Determine the [x, y] coordinate at the center of the cell enclosing the given text.  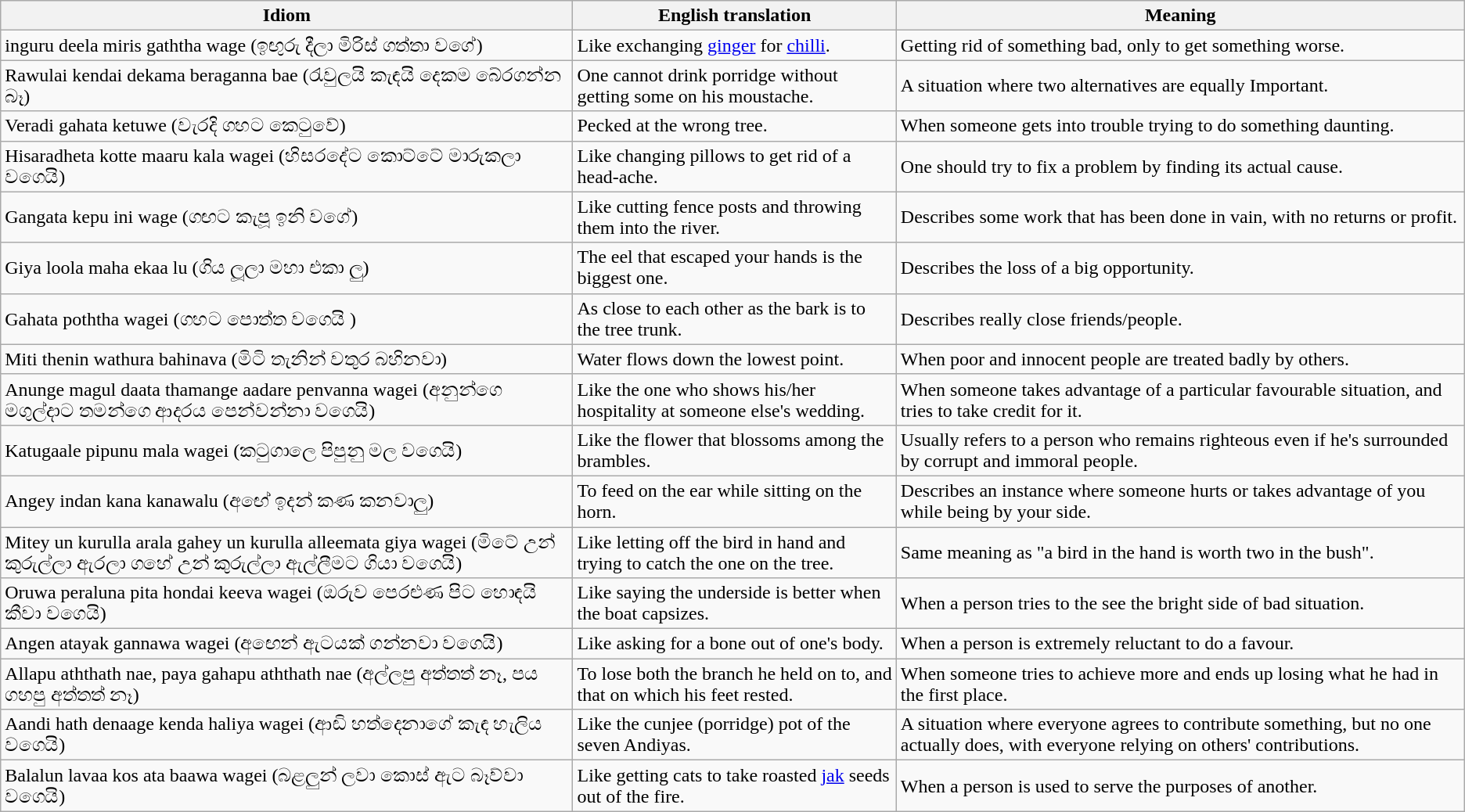
Usually refers to a person who remains righteous even if he's surrounded by corrupt and immoral people. [1180, 451]
Allapu aththath nae, paya gahapu aththath nae (අල්ලපු අත්තත් නෑ, පය ගහපු අත්තත් නෑ) [286, 684]
Meaning [1180, 16]
Angey indan kana kanawalu (අඟේ ඉදන් කණ කනවාලු) [286, 501]
Mitey un kurulla arala gahey un kurulla alleemata giya wagei (මිටේ උන් කුරුල්ලා ඇරලා ගහේ උන් කුරුල්ලා ඇල්ලීමට ගියා වගෙයි) [286, 552]
English translation [734, 16]
Like the cunjee (porridge) pot of the seven Andiyas. [734, 735]
Like getting cats to take roasted jak seeds out of the fire. [734, 785]
A situation where two alternatives are equally Important. [1180, 86]
Describes the loss of a big opportunity. [1180, 268]
Rawulai kendai dekama beraganna bae (රැවුලයි කැඳයි දෙකම බේරගන්න බෑ) [286, 86]
Giya loola maha ekaa lu (ගිය ලූලා මහා එකා ලු) [286, 268]
Water flows down the lowest point. [734, 359]
Veradi gahata ketuwe (වැරදි ගහට කෙටුවේ) [286, 126]
The eel that escaped your hands is the biggest one. [734, 268]
As close to each other as the bark is to the tree trunk. [734, 319]
Idiom [286, 16]
Like letting off the bird in hand and trying to catch the one on the tree. [734, 552]
To feed on the ear while sitting on the horn. [734, 501]
Angen atayak gannawa wagei (අඟෙන් ඇටයක් ගන්නවා වගෙයි) [286, 644]
Gahata poththa wagei (ගහට පොත්ත වගෙයි ) [286, 319]
Balalun lavaa kos ata baawa wagei (බළලුන් ලවා කොස් ඇට බෑව්වා වගෙයි) [286, 785]
inguru deela miris gaththa wage (ඉඟුරු දීලා මිරිස් ගත්තා වගේ) [286, 45]
Katugaale pipunu mala wagei (කටුගාලෙ පිපුනු මල වගෙයි) [286, 451]
Like the one who shows his/her hospitality at someone else's wedding. [734, 399]
Describes some work that has been done in vain, with no returns or profit. [1180, 217]
Pecked at the wrong tree. [734, 126]
Getting rid of something bad, only to get something worse. [1180, 45]
When someone tries to achieve more and ends up losing what he had in the first place. [1180, 684]
Like changing pillows to get rid of a head-ache. [734, 166]
Oruwa peraluna pita hondai keeva wagei (ඔරුව පෙරළුණ පිට හොඳයි කීවා වගෙයි) [286, 604]
Aandi hath denaage kenda haliya wagei (ආඬි හත්දෙනාගේ කැඳ හැලිය වගෙයි) [286, 735]
Gangata kepu ini wage (ගඟට කැපූ ඉනි වගේ) [286, 217]
When someone takes advantage of a particular favourable situation, and tries to take credit for it. [1180, 399]
When poor and innocent people are treated badly by others. [1180, 359]
Anunge magul daata thamange aadare penvanna wagei (අනුන්ගෙ මගුල්දාට තමන්ගෙ ආදරය පෙන්වන්නා වගෙයි) [286, 399]
Like asking for a bone out of one's body. [734, 644]
To lose both the branch he held on to, and that on which his feet rested. [734, 684]
Same meaning as "a bird in the hand is worth two in the bush". [1180, 552]
Miti thenin wathura bahinava (මිටි තැනින් වතුර බහිනවා) [286, 359]
Like saying the underside is better when the boat capsizes. [734, 604]
Describes really close friends/people. [1180, 319]
Describes an instance where someone hurts or takes advantage of you while being by your side. [1180, 501]
Like exchanging ginger for chilli. [734, 45]
Like the flower that blossoms among the brambles. [734, 451]
When someone gets into trouble trying to do something daunting. [1180, 126]
When a person is used to serve the purposes of another. [1180, 785]
One cannot drink porridge without getting some on his moustache. [734, 86]
Like cutting fence posts and throwing them into the river. [734, 217]
When a person is extremely reluctant to do a favour. [1180, 644]
One should try to fix a problem by finding its actual cause. [1180, 166]
When a person tries to the see the bright side of bad situation. [1180, 604]
Hisaradheta kotte maaru kala wagei (හිසරදේට කොට්ටේ මාරුකලා වගෙයි) [286, 166]
A situation where everyone agrees to contribute something, but no one actually does, with everyone relying on others' contributions. [1180, 735]
